Detect which cell encompasses the target text, then output its (X, Y) center coordinate. 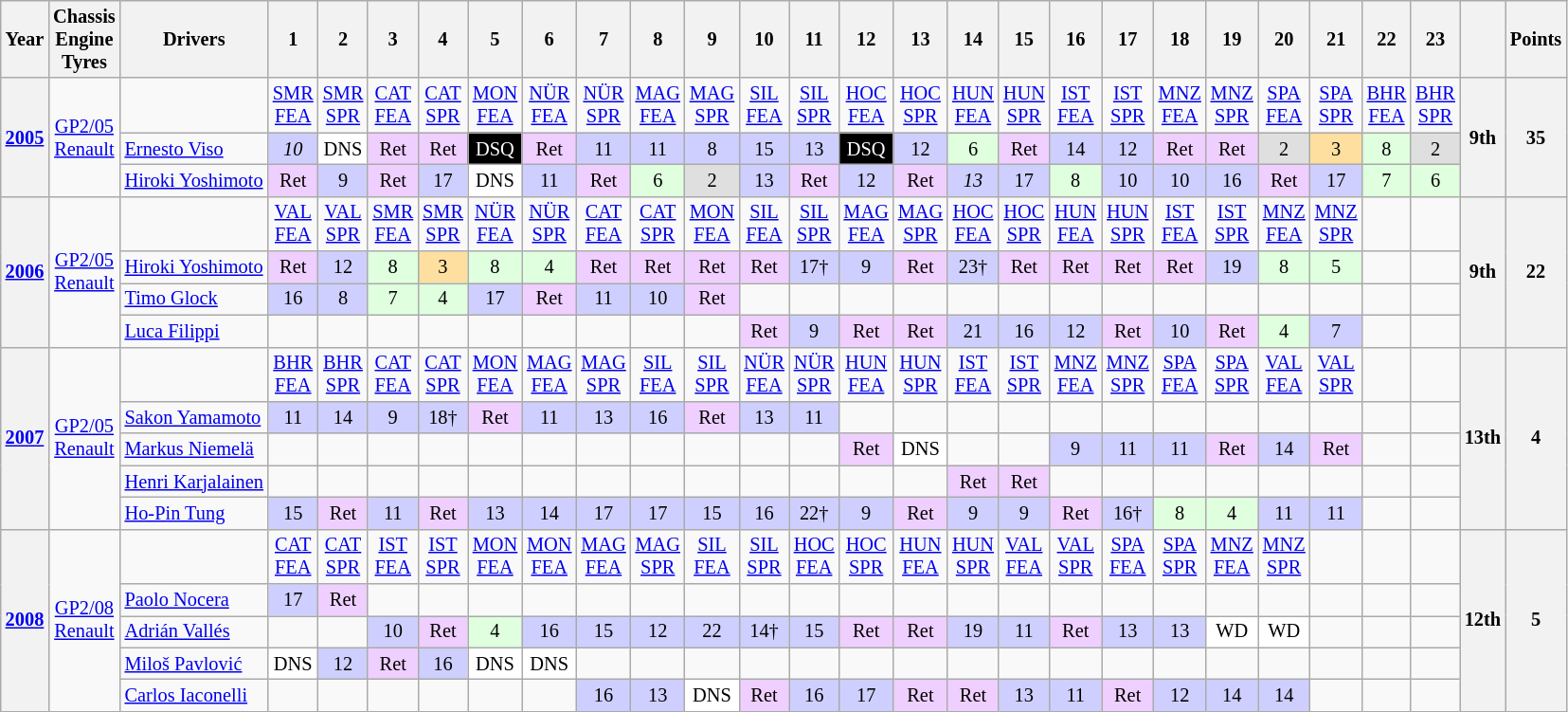
Points (1536, 39)
17† (815, 267)
Adrián Vallés (194, 631)
Year (25, 39)
23 (1435, 39)
Paolo Nocera (194, 600)
ChassisEngineTyres (83, 39)
2008 (25, 620)
13th (1483, 438)
Ernesto Viso (194, 149)
18† (443, 417)
Miloš Pavlović (194, 664)
Timo Glock (194, 299)
2006 (25, 271)
35 (1536, 137)
Markus Niemelä (194, 449)
1 (294, 39)
Ho-Pin Tung (194, 513)
16† (1127, 513)
Henri Karjalainen (194, 482)
23† (973, 267)
Carlos Iaconelli (194, 695)
22† (815, 513)
20 (1285, 39)
18 (1181, 39)
Drivers (194, 39)
2007 (25, 438)
GP2/08Renault (83, 620)
14† (764, 631)
Luca Filippi (194, 331)
2005 (25, 137)
Sakon Yamamoto (194, 417)
12th (1483, 620)
